Determine the (x, y) coordinate at the center of the cell enclosing the given text.  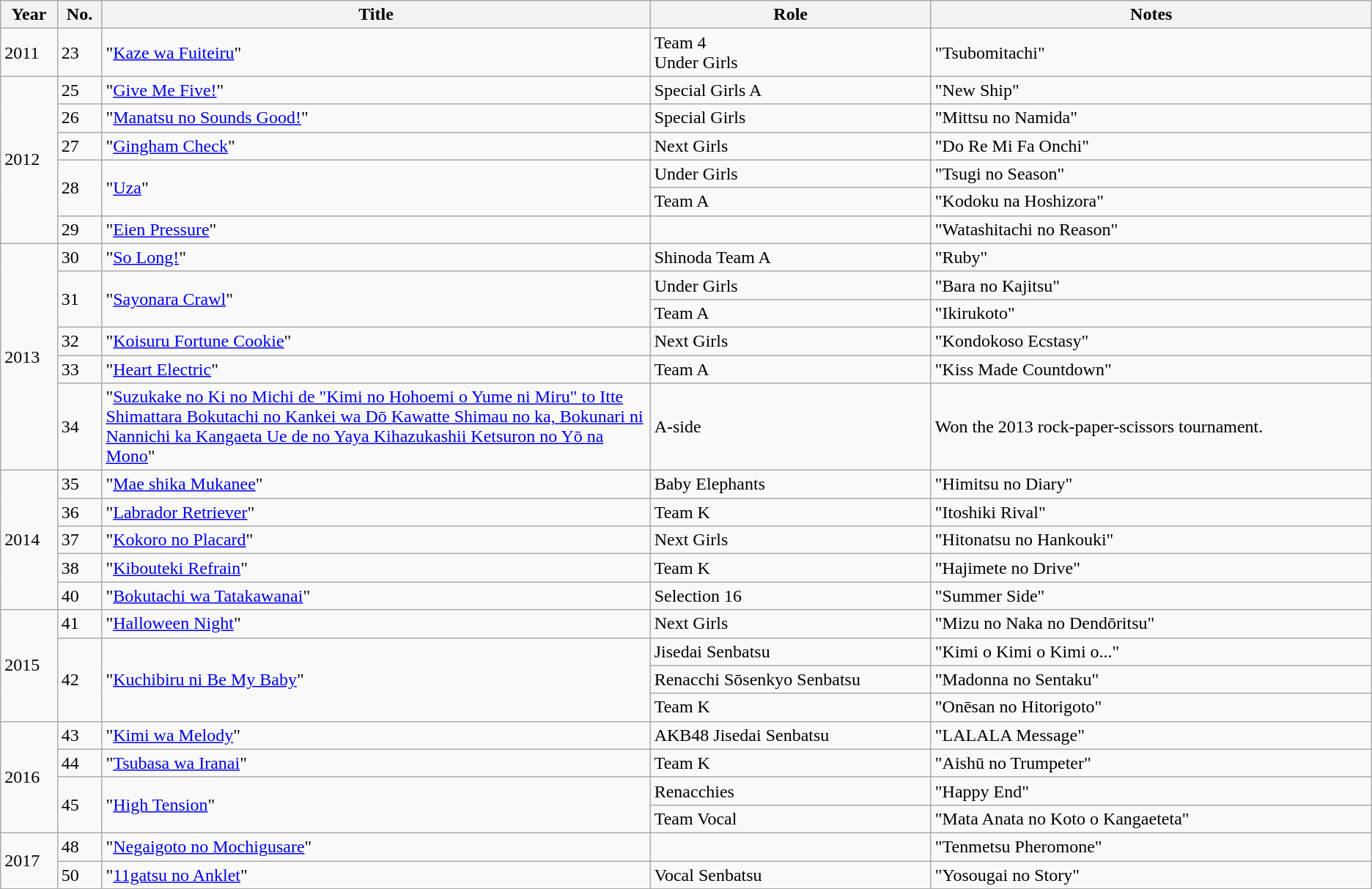
"Hajimete no Drive" (1151, 568)
A-side (790, 427)
2014 (29, 540)
Vocal Senbatsu (790, 874)
"11gatsu no Anklet" (376, 874)
"Labrador Retriever" (376, 512)
"Mae shika Mukanee" (376, 484)
"Madonna no Sentaku" (1151, 679)
"Mata Anata no Koto o Kangaeteta" (1151, 819)
"Manatsu no Sounds Good!" (376, 118)
35 (79, 484)
"Himitsu no Diary" (1151, 484)
"Kuchibiru ni Be My Baby" (376, 679)
36 (79, 512)
29 (79, 229)
23 (79, 53)
"Kondokoso Ecstasy" (1151, 341)
"Bara no Kajitsu" (1151, 285)
26 (79, 118)
"Onēsan no Hitorigoto" (1151, 707)
Special Girls A (790, 90)
Year (29, 15)
No. (79, 15)
44 (79, 763)
"Sayonara Crawl" (376, 299)
Renacchies (790, 791)
Shinoda Team A (790, 257)
41 (79, 624)
"Hitonatsu no Hankouki" (1151, 540)
32 (79, 341)
37 (79, 540)
2012 (29, 160)
"Tsubomitachi" (1151, 53)
"Kokoro no Placard" (376, 540)
"Aishū no Trumpeter" (1151, 763)
"Kaze wa Fuiteiru" (376, 53)
"New Ship" (1151, 90)
"Happy End" (1151, 791)
48 (79, 846)
2017 (29, 860)
"Gingham Check" (376, 146)
43 (79, 735)
"Mittsu no Namida" (1151, 118)
"Itoshiki Rival" (1151, 512)
28 (79, 188)
Role (790, 15)
Special Girls (790, 118)
Notes (1151, 15)
"Give Me Five!" (376, 90)
"Tsubasa wa Iranai" (376, 763)
"Heart Electric" (376, 369)
"Halloween Night" (376, 624)
2011 (29, 53)
"Summer Side" (1151, 596)
"Kimi wa Melody" (376, 735)
"Ruby" (1151, 257)
"Kibouteki Refrain" (376, 568)
Team Vocal (790, 819)
2016 (29, 777)
"Kimi o Kimi o Kimi o..." (1151, 652)
Title (376, 15)
31 (79, 299)
33 (79, 369)
"Negaigoto no Mochigusare" (376, 846)
Team 4Under Girls (790, 53)
25 (79, 90)
2013 (29, 356)
50 (79, 874)
"Tenmetsu Pheromone" (1151, 846)
"Yosougai no Story" (1151, 874)
"Do Re Mi Fa Onchi" (1151, 146)
AKB48 Jisedai Senbatsu (790, 735)
34 (79, 427)
"Mizu no Naka no Dendōritsu" (1151, 624)
40 (79, 596)
"Koisuru Fortune Cookie" (376, 341)
2015 (29, 665)
42 (79, 679)
27 (79, 146)
"Watashitachi no Reason" (1151, 229)
Won the 2013 rock-paper-scissors tournament. (1151, 427)
"Uza" (376, 188)
"Ikirukoto" (1151, 313)
Renacchi Sōsenkyo Senbatsu (790, 679)
"LALALA Message" (1151, 735)
"Kiss Made Countdown" (1151, 369)
Jisedai Senbatsu (790, 652)
"Bokutachi wa Tatakawanai" (376, 596)
"So Long!" (376, 257)
38 (79, 568)
30 (79, 257)
"Kodoku na Hoshizora" (1151, 202)
"High Tension" (376, 805)
"Tsugi no Season" (1151, 174)
45 (79, 805)
Baby Elephants (790, 484)
Selection 16 (790, 596)
"Eien Pressure" (376, 229)
